Extract the (x, y) coordinate from the center of the cell holding the provided text.  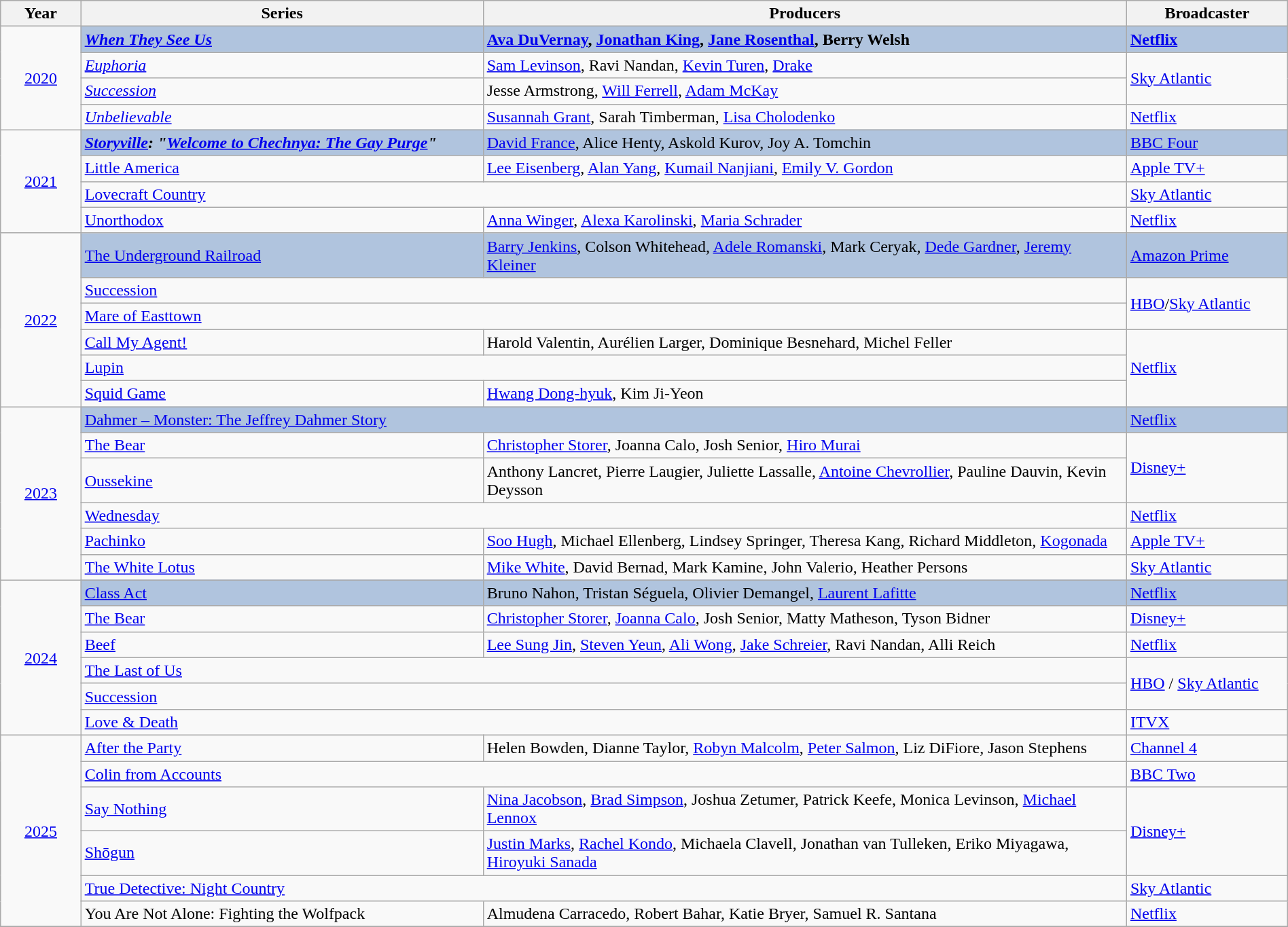
Harold Valentin, Aurélien Larger, Dominique Besnehard, Michel Feller (804, 342)
Lee Eisenberg, Alan Yang, Kumail Nanjiani, Emily V. Gordon (804, 168)
HBO / Sky Atlantic (1206, 683)
Pachinko (282, 541)
Anthony Lancret, Pierre Laugier, Juliette Lassalle, Antoine Chevrollier, Pauline Dauvin, Kevin Deysson (804, 481)
2022 (41, 319)
Lovecraft Country (603, 194)
BBC Two (1206, 774)
BBC Four (1206, 143)
Almudena Carracedo, Robert Bahar, Katie Bryer, Samuel R. Santana (804, 914)
Broadcaster (1206, 14)
Class Act (282, 593)
David France, Alice Henty, Askold Kurov, Joy A. Tomchin (804, 143)
Year (41, 14)
Lee Sung Jin, Steven Yeun, Ali Wong, Jake Schreier, Ravi Nandan, Alli Reich (804, 644)
When They See Us (282, 39)
Oussekine (282, 481)
Shōgun (282, 853)
2024 (41, 657)
Love & Death (603, 722)
Christopher Storer, Joanna Calo, Josh Senior, Hiro Murai (804, 446)
Say Nothing (282, 810)
Bruno Nahon, Tristan Séguela, Olivier Demangel, Laurent Lafitte (804, 593)
The White Lotus (282, 567)
Squid Game (282, 394)
True Detective: Night Country (603, 888)
Helen Bowden, Dianne Taylor, Robyn Malcolm, Peter Salmon, Liz DiFiore, Jason Stephens (804, 748)
You Are Not Alone: Fighting the Wolfpack (282, 914)
Channel 4 (1206, 748)
Sam Levinson, Ravi Nandan, Kevin Turen, Drake (804, 65)
Little America (282, 168)
After the Party (282, 748)
Mike White, David Bernad, Mark Kamine, John Valerio, Heather Persons (804, 567)
Producers (804, 14)
Unorthodox (282, 220)
Ava DuVernay, Jonathan King, Jane Rosenthal, Berry Welsh (804, 39)
The Underground Railroad (282, 255)
Beef (282, 644)
Wednesday (603, 515)
2020 (41, 78)
ITVX (1206, 722)
2023 (41, 493)
Anna Winger, Alexa Karolinski, Maria Schrader (804, 220)
Hwang Dong-hyuk, Kim Ji-Yeon (804, 394)
Series (282, 14)
2025 (41, 831)
Storyville: "Welcome to Chechnya: The Gay Purge" (282, 143)
Unbelievable (282, 117)
Justin Marks, Rachel Kondo, Michaela Clavell, Jonathan van Tulleken, Eriko Miyagawa, Hiroyuki Sanada (804, 853)
Dahmer – Monster: The Jeffrey Dahmer Story (603, 420)
Euphoria (282, 65)
Mare of Easttown (603, 316)
Colin from Accounts (603, 774)
Amazon Prime (1206, 255)
HBO/Sky Atlantic (1206, 303)
Nina Jacobson, Brad Simpson, Joshua Zetumer, Patrick Keefe, Monica Levinson, Michael Lennox (804, 810)
Call My Agent! (282, 342)
Soo Hugh, Michael Ellenberg, Lindsey Springer, Theresa Kang, Richard Middleton, Kogonada (804, 541)
2021 (41, 181)
Christopher Storer, Joanna Calo, Josh Senior, Matty Matheson, Tyson Bidner (804, 619)
Susannah Grant, Sarah Timberman, Lisa Cholodenko (804, 117)
Lupin (603, 368)
The Last of Us (603, 670)
Barry Jenkins, Colson Whitehead, Adele Romanski, Mark Ceryak, Dede Gardner, Jeremy Kleiner (804, 255)
Jesse Armstrong, Will Ferrell, Adam McKay (804, 91)
